Return (x, y) of the center of cell containing provided text 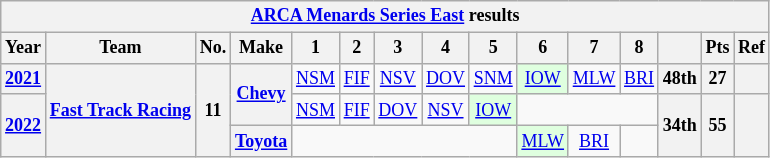
Fast Track Racing (120, 110)
27 (718, 78)
Team (120, 48)
2 (356, 48)
Make (262, 48)
Pts (718, 48)
4 (446, 48)
5 (493, 48)
Ref (752, 48)
1 (316, 48)
Year (24, 48)
3 (398, 48)
2022 (24, 125)
55 (718, 125)
ARCA Menards Series East results (386, 16)
2021 (24, 78)
8 (640, 48)
Toyota (262, 140)
Chevy (262, 94)
6 (542, 48)
7 (594, 48)
SNM (493, 78)
11 (212, 110)
48th (680, 78)
No. (212, 48)
34th (680, 125)
